Pinpoint the cell where the given text exists, returning its (x, y) midpoint coordinate. 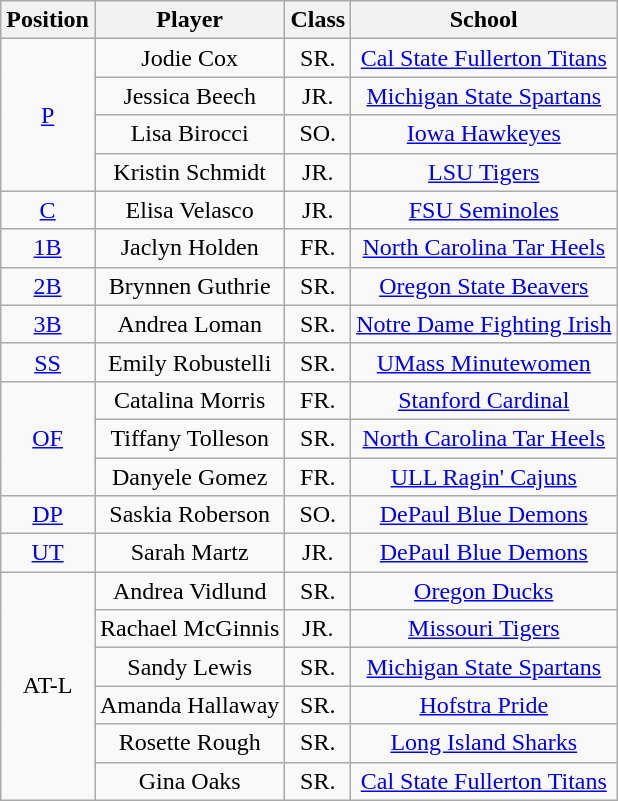
Brynnen Guthrie (189, 286)
OF (48, 438)
Long Island Sharks (484, 743)
Oregon State Beavers (484, 286)
1B (48, 248)
Saskia Roberson (189, 515)
Hofstra Pride (484, 705)
Danyele Gomez (189, 477)
Rachael McGinnis (189, 629)
School (484, 20)
UT (48, 553)
Jaclyn Holden (189, 248)
Andrea Vidlund (189, 591)
Kristin Schmidt (189, 172)
C (48, 210)
LSU Tigers (484, 172)
Sandy Lewis (189, 667)
Gina Oaks (189, 781)
Notre Dame Fighting Irish (484, 324)
Andrea Loman (189, 324)
Player (189, 20)
Elisa Velasco (189, 210)
Position (48, 20)
Iowa Hawkeyes (484, 134)
AT-L (48, 686)
Sarah Martz (189, 553)
Missouri Tigers (484, 629)
Jodie Cox (189, 58)
Stanford Cardinal (484, 400)
SS (48, 362)
Class (318, 20)
Oregon Ducks (484, 591)
ULL Ragin' Cajuns (484, 477)
UMass Minutewomen (484, 362)
FSU Seminoles (484, 210)
Jessica Beech (189, 96)
Rosette Rough (189, 743)
Emily Robustelli (189, 362)
DP (48, 515)
Lisa Birocci (189, 134)
P (48, 115)
2B (48, 286)
Catalina Morris (189, 400)
Tiffany Tolleson (189, 438)
3B (48, 324)
Amanda Hallaway (189, 705)
